Search for the cell housing the specified text and yield its [x, y] center coordinate. 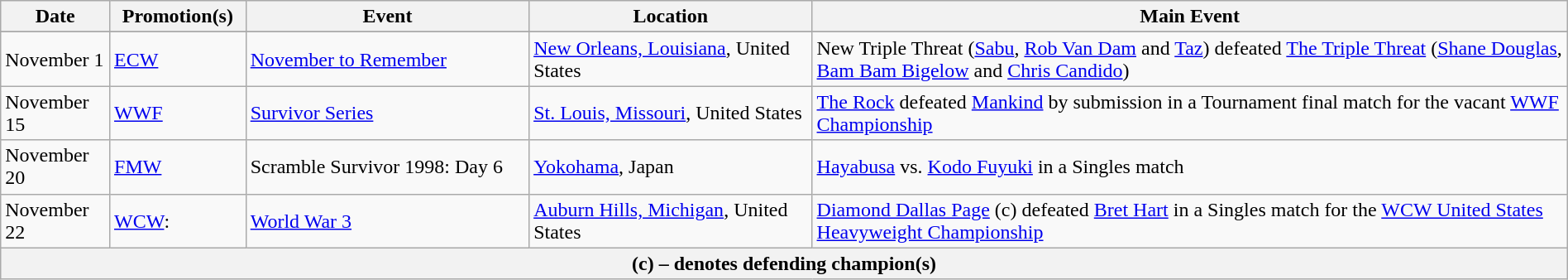
Location [671, 17]
Date [55, 17]
Main Event [1189, 17]
November 20 [55, 167]
New Triple Threat (Sabu, Rob Van Dam and Taz) defeated The Triple Threat (Shane Douglas, Bam Bam Bigelow and Chris Candido) [1189, 60]
FMW [179, 167]
November to Remember [387, 60]
November 22 [55, 220]
Diamond Dallas Page (c) defeated Bret Hart in a Singles match for the WCW United States Heavyweight Championship [1189, 220]
World War 3 [387, 220]
Auburn Hills, Michigan, United States [671, 220]
Promotion(s) [179, 17]
The Rock defeated Mankind by submission in a Tournament final match for the vacant WWF Championship [1189, 113]
November 15 [55, 113]
Yokohama, Japan [671, 167]
November 1 [55, 60]
WWF [179, 113]
(c) – denotes defending champion(s) [784, 263]
Survivor Series [387, 113]
Event [387, 17]
WCW: [179, 220]
Scramble Survivor 1998: Day 6 [387, 167]
ECW [179, 60]
Hayabusa vs. Kodo Fuyuki in a Singles match [1189, 167]
New Orleans, Louisiana, United States [671, 60]
St. Louis, Missouri, United States [671, 113]
